Scan for the cell matching the given text and deliver its (X, Y) coordinate at center. 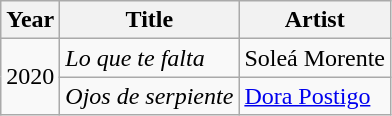
Year (30, 20)
Title (150, 20)
Ojos de serpiente (150, 96)
Dora Postigo (315, 96)
2020 (30, 77)
Lo que te falta (150, 58)
Soleá Morente (315, 58)
Artist (315, 20)
